Provide the (x, y) coordinate of the cell's center where the given text is located.  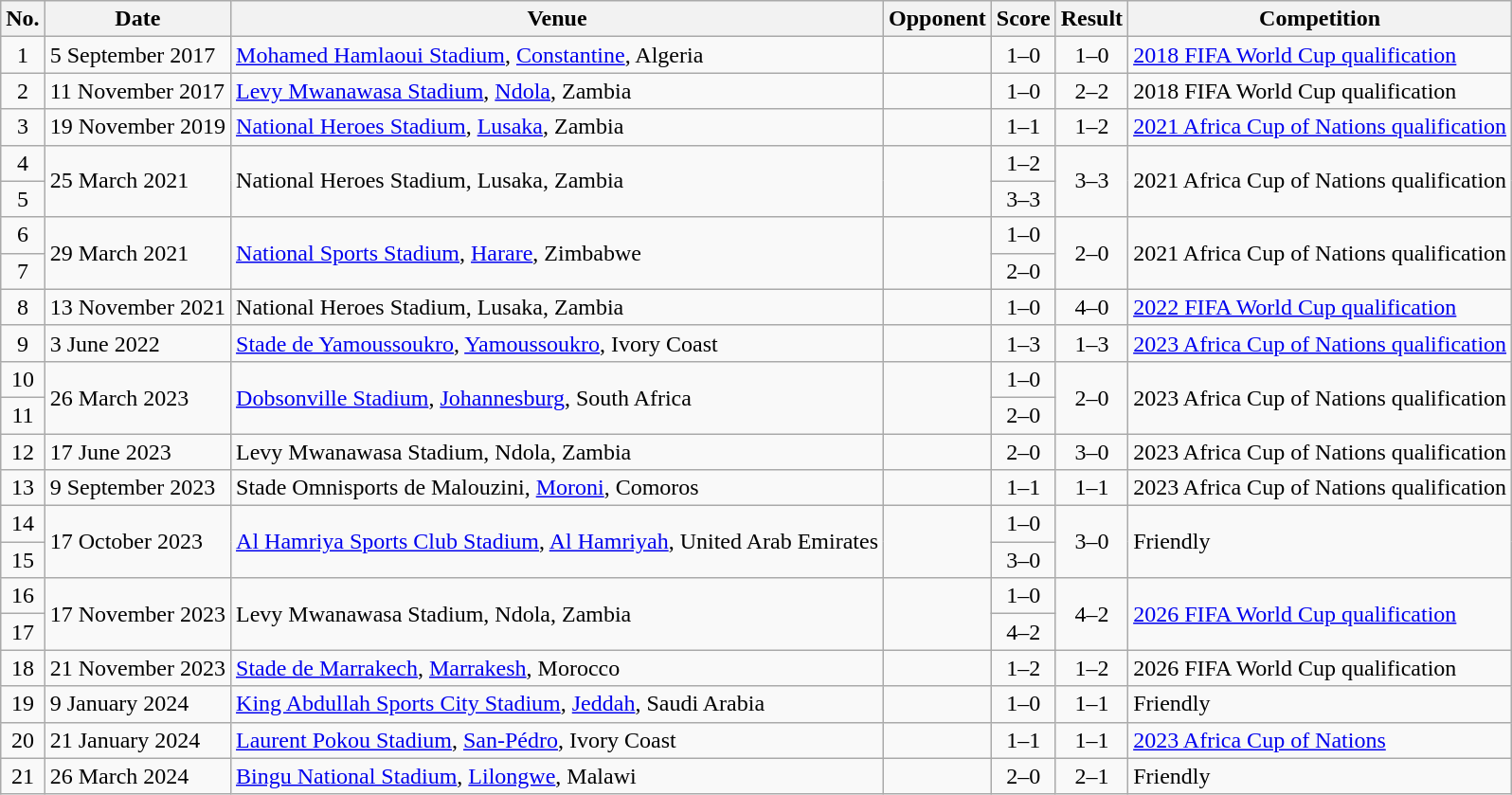
5 September 2017 (137, 55)
Opponent (938, 19)
21 January 2024 (137, 740)
11 (23, 415)
9 September 2023 (137, 488)
6 (23, 235)
Stade Omnisports de Malouzini, Moroni, Comoros (557, 488)
2023 Africa Cup of Nations (1321, 740)
National Sports Stadium, Harare, Zimbabwe (557, 253)
Competition (1321, 19)
Mohamed Hamlaoui Stadium, Constantine, Algeria (557, 55)
29 March 2021 (137, 253)
Bingu National Stadium, Lilongwe, Malawi (557, 776)
1 (23, 55)
3 June 2022 (137, 343)
4–0 (1091, 307)
2–1 (1091, 776)
Laurent Pokou Stadium, San-Pédro, Ivory Coast (557, 740)
9 January 2024 (137, 704)
King Abdullah Sports City Stadium, Jeddah, Saudi Arabia (557, 704)
8 (23, 307)
Score (1023, 19)
13 (23, 488)
4 (23, 163)
18 (23, 668)
21 November 2023 (137, 668)
17 November 2023 (137, 614)
2022 FIFA World Cup qualification (1321, 307)
7 (23, 271)
15 (23, 560)
No. (23, 19)
12 (23, 452)
5 (23, 199)
14 (23, 524)
Date (137, 19)
Result (1091, 19)
2–2 (1091, 91)
21 (23, 776)
Stade de Yamoussoukro, Yamoussoukro, Ivory Coast (557, 343)
20 (23, 740)
Al Hamriya Sports Club Stadium, Al Hamriyah, United Arab Emirates (557, 542)
16 (23, 596)
2 (23, 91)
26 March 2024 (137, 776)
3 (23, 127)
17 October 2023 (137, 542)
10 (23, 379)
11 November 2017 (137, 91)
17 (23, 632)
19 November 2019 (137, 127)
17 June 2023 (137, 452)
25 March 2021 (137, 181)
26 March 2023 (137, 397)
Dobsonville Stadium, Johannesburg, South Africa (557, 397)
Stade de Marrakech, Marrakesh, Morocco (557, 668)
13 November 2021 (137, 307)
19 (23, 704)
Venue (557, 19)
9 (23, 343)
